Capture the cell that displays the provided text and extract its [x, y] central coordinate. 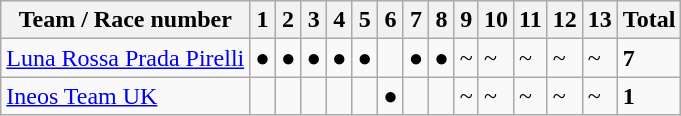
Ineos Team UK [126, 96]
13 [600, 20]
11 [530, 20]
6 [391, 20]
Total [649, 20]
8 [442, 20]
9 [466, 20]
Luna Rossa Prada Pirelli [126, 58]
3 [314, 20]
2 [288, 20]
4 [339, 20]
10 [496, 20]
Team / Race number [126, 20]
5 [365, 20]
12 [564, 20]
